Capture the cell that displays the provided text and extract its (x, y) central coordinate. 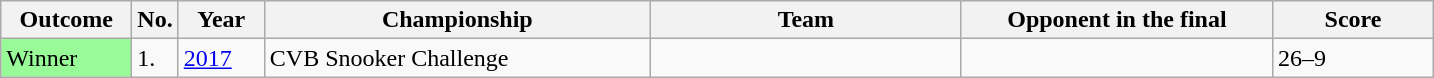
Team (806, 20)
CVB Snooker Challenge (457, 58)
1. (155, 58)
2017 (221, 58)
26–9 (1352, 58)
No. (155, 20)
Winner (66, 58)
Year (221, 20)
Outcome (66, 20)
Championship (457, 20)
Opponent in the final (1116, 20)
Score (1352, 20)
